Output the [X, Y] coordinate of the center of the cell containing the given text.  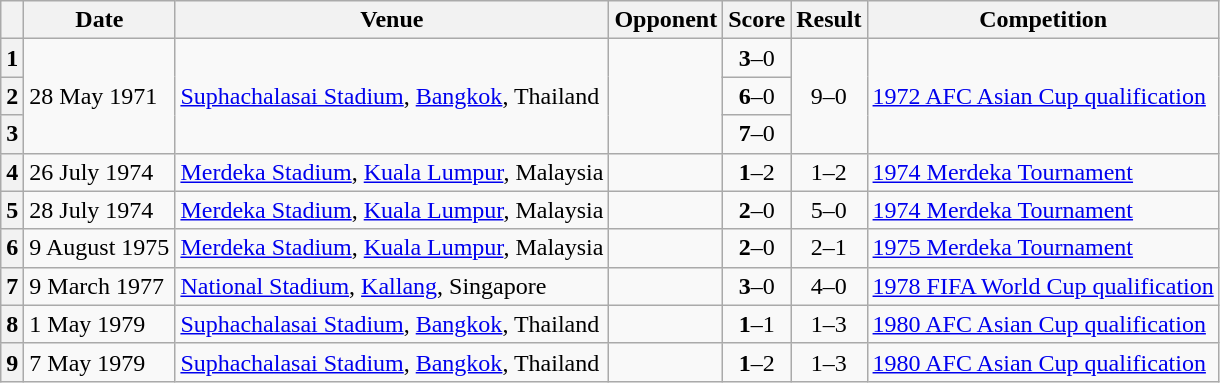
Score [757, 20]
1972 AFC Asian Cup qualification [1043, 96]
5 [12, 210]
1 May 1979 [100, 324]
Result [829, 20]
2 [12, 96]
8 [12, 324]
Competition [1043, 20]
9–0 [829, 96]
1978 FIFA World Cup qualification [1043, 286]
Opponent [666, 20]
7–0 [757, 134]
1975 Merdeka Tournament [1043, 248]
9 [12, 362]
3 [12, 134]
9 March 1977 [100, 286]
5–0 [829, 210]
6 [12, 248]
Venue [392, 20]
1 [12, 58]
7 May 1979 [100, 362]
2–1 [829, 248]
National Stadium, Kallang, Singapore [392, 286]
9 August 1975 [100, 248]
28 May 1971 [100, 96]
4 [12, 172]
7 [12, 286]
26 July 1974 [100, 172]
28 July 1974 [100, 210]
Date [100, 20]
6–0 [757, 96]
4–0 [829, 286]
1–1 [757, 324]
